Search for the cell housing the specified text and yield its [X, Y] center coordinate. 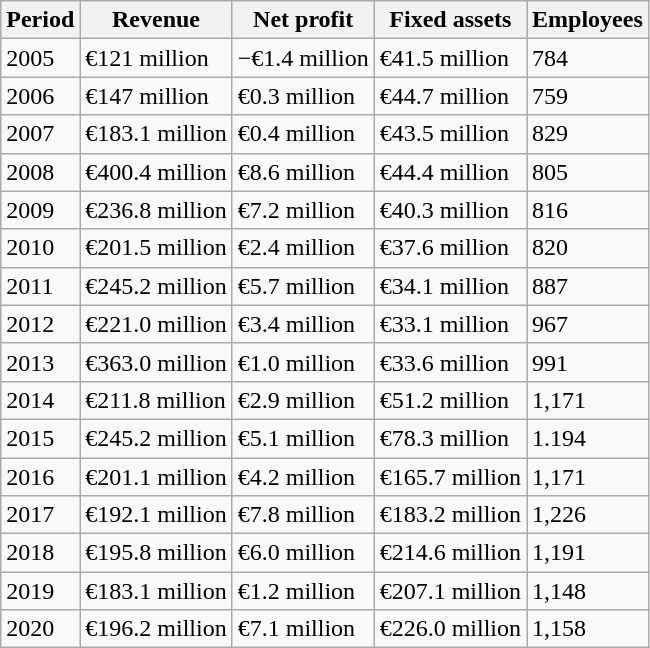
€183.2 million [450, 515]
2009 [40, 210]
€33.6 million [450, 362]
2008 [40, 172]
€78.3 million [450, 438]
Period [40, 20]
€147 million [156, 96]
€400.4 million [156, 172]
2016 [40, 477]
€7.2 million [303, 210]
€44.4 million [450, 172]
2005 [40, 58]
€37.6 million [450, 248]
759 [588, 96]
816 [588, 210]
€41.5 million [450, 58]
€5.1 million [303, 438]
1,226 [588, 515]
€192.1 million [156, 515]
2013 [40, 362]
€3.4 million [303, 324]
2007 [40, 134]
Employees [588, 20]
€201.5 million [156, 248]
€236.8 million [156, 210]
€7.1 million [303, 629]
€2.4 million [303, 248]
829 [588, 134]
−€1.4 million [303, 58]
1,191 [588, 553]
2017 [40, 515]
€7.8 million [303, 515]
2020 [40, 629]
Net profit [303, 20]
€0.3 million [303, 96]
€5.7 million [303, 286]
€226.0 million [450, 629]
€4.2 million [303, 477]
€221.0 million [156, 324]
887 [588, 286]
€43.5 million [450, 134]
€207.1 million [450, 591]
€196.2 million [156, 629]
Fixed assets [450, 20]
967 [588, 324]
1,158 [588, 629]
€8.6 million [303, 172]
€6.0 million [303, 553]
€44.7 million [450, 96]
2018 [40, 553]
2011 [40, 286]
2012 [40, 324]
784 [588, 58]
1,148 [588, 591]
€121 million [156, 58]
€211.8 million [156, 400]
2019 [40, 591]
€2.9 million [303, 400]
€33.1 million [450, 324]
€1.2 million [303, 591]
Revenue [156, 20]
€363.0 million [156, 362]
2010 [40, 248]
€165.7 million [450, 477]
€201.1 million [156, 477]
805 [588, 172]
991 [588, 362]
2014 [40, 400]
€1.0 million [303, 362]
€34.1 million [450, 286]
€51.2 million [450, 400]
2006 [40, 96]
820 [588, 248]
€195.8 million [156, 553]
€214.6 million [450, 553]
1.194 [588, 438]
€0.4 million [303, 134]
€40.3 million [450, 210]
2015 [40, 438]
